Return the [x, y] coordinate for the center point of the cell that contains the specified text.  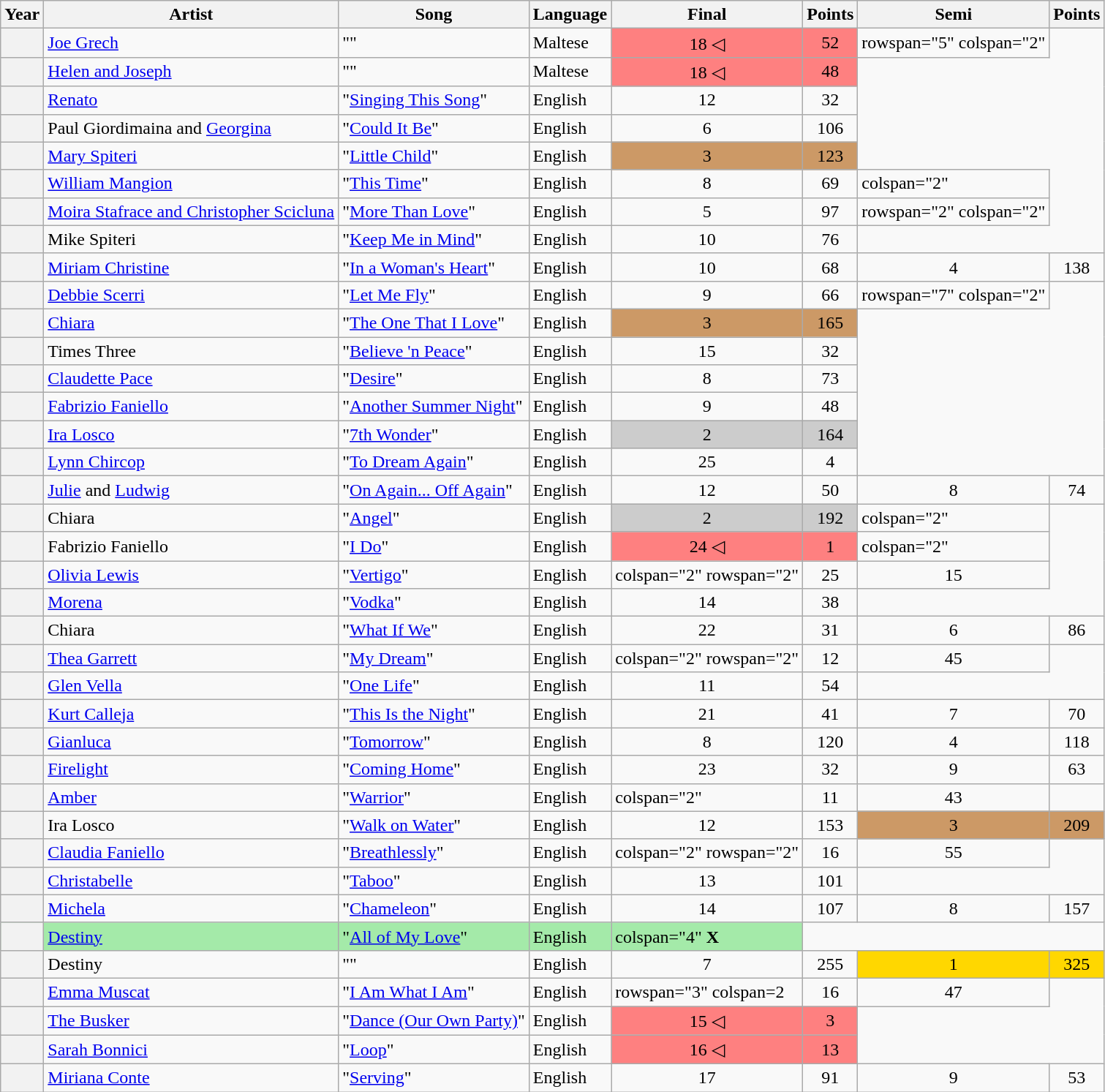
164 [831, 434]
"I Do" [434, 546]
Sarah Bonnici [192, 1050]
"Serving" [434, 1078]
41 [831, 714]
"More Than Love" [434, 211]
24 ◁ [707, 546]
76 [831, 239]
22 [707, 630]
Mary Spiteri [192, 156]
"Warrior" [434, 797]
Joe Grech [192, 43]
"All of My Love" [434, 936]
"Breathlessly" [434, 853]
"Could It Be" [434, 128]
colspan="4" X [707, 936]
The Busker [192, 1021]
"Chameleon" [434, 908]
Thea Garrett [192, 658]
15 ◁ [707, 1021]
Glen Vella [192, 686]
Artist [192, 15]
"Vodka" [434, 603]
"7th Wonder" [434, 434]
Semi [954, 15]
"This Time" [434, 184]
Helen and Joseph [192, 72]
rowspan="5" colspan="2" [954, 43]
157 [1076, 908]
"Angel" [434, 518]
Julie and Ludwig [192, 490]
68 [831, 267]
325 [1076, 964]
Paul Giordimaina and Georgina [192, 128]
rowspan="3" colspan=2 [707, 992]
William Mangion [192, 184]
123 [831, 156]
Renato [192, 100]
52 [831, 43]
69 [831, 184]
"Loop" [434, 1050]
101 [831, 881]
rowspan="7" colspan="2" [954, 295]
"What If We" [434, 630]
Claudia Faniello [192, 853]
47 [954, 992]
63 [1076, 769]
"Desire" [434, 379]
Olivia Lewis [192, 574]
"On Again... Off Again" [434, 490]
Lynn Chircop [192, 462]
"Believe 'n Peace" [434, 350]
Song [434, 15]
"Vertigo" [434, 574]
Amber [192, 797]
Kurt Calleja [192, 714]
17 [707, 1078]
165 [831, 323]
Miriam Christine [192, 267]
106 [831, 128]
43 [954, 797]
66 [831, 295]
"I Am What I Am" [434, 992]
"Walk on Water" [434, 825]
"Another Summer Night" [434, 407]
107 [831, 908]
209 [1076, 825]
91 [831, 1078]
Mike Spiteri [192, 239]
70 [1076, 714]
"My Dream" [434, 658]
255 [831, 964]
Language [570, 15]
23 [707, 769]
Moira Stafrace and Christopher Scicluna [192, 211]
"To Dream Again" [434, 462]
"One Life" [434, 686]
"Coming Home" [434, 769]
50 [831, 490]
86 [1076, 630]
Emma Muscat [192, 992]
Final [707, 15]
Firelight [192, 769]
73 [831, 379]
Debbie Scerri [192, 295]
Morena [192, 603]
31 [831, 630]
45 [954, 658]
21 [707, 714]
Gianluca [192, 742]
"This Is the Night" [434, 714]
153 [831, 825]
Claudette Pace [192, 379]
38 [831, 603]
rowspan="2" colspan="2" [954, 211]
55 [954, 853]
"In a Woman's Heart" [434, 267]
"Tomorrow" [434, 742]
97 [831, 211]
"Singing This Song" [434, 100]
74 [1076, 490]
Michela [192, 908]
138 [1076, 267]
54 [831, 686]
Times Three [192, 350]
"Taboo" [434, 881]
"Dance (Our Own Party)" [434, 1021]
"Keep Me in Mind" [434, 239]
Christabelle [192, 881]
120 [831, 742]
192 [831, 518]
5 [707, 211]
"The One That I Love" [434, 323]
Miriana Conte [192, 1078]
"Little Child" [434, 156]
Year [22, 15]
"Let Me Fly" [434, 295]
118 [1076, 742]
16 ◁ [707, 1050]
53 [1076, 1078]
